From the cell containing the given text, extract its center point as [x, y] coordinate. 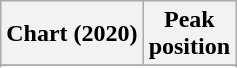
Chart (2020) [72, 34]
Peakposition [189, 34]
